Pinpoint the cell where the given text exists, returning its (x, y) midpoint coordinate. 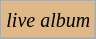
live album (48, 20)
